For the text-containing cell, return its midpoint in [x, y] coordinate format. 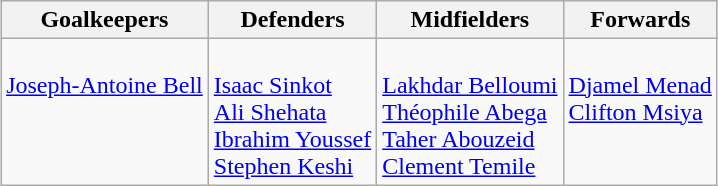
Joseph-Antoine Bell [105, 112]
Djamel Menad Clifton Msiya [640, 112]
Isaac Sinkot Ali Shehata Ibrahim Youssef Stephen Keshi [292, 112]
Goalkeepers [105, 20]
Lakhdar Belloumi Théophile Abega Taher Abouzeid Clement Temile [470, 112]
Forwards [640, 20]
Defenders [292, 20]
Midfielders [470, 20]
